Output the [X, Y] coordinate of the center of the cell containing the given text.  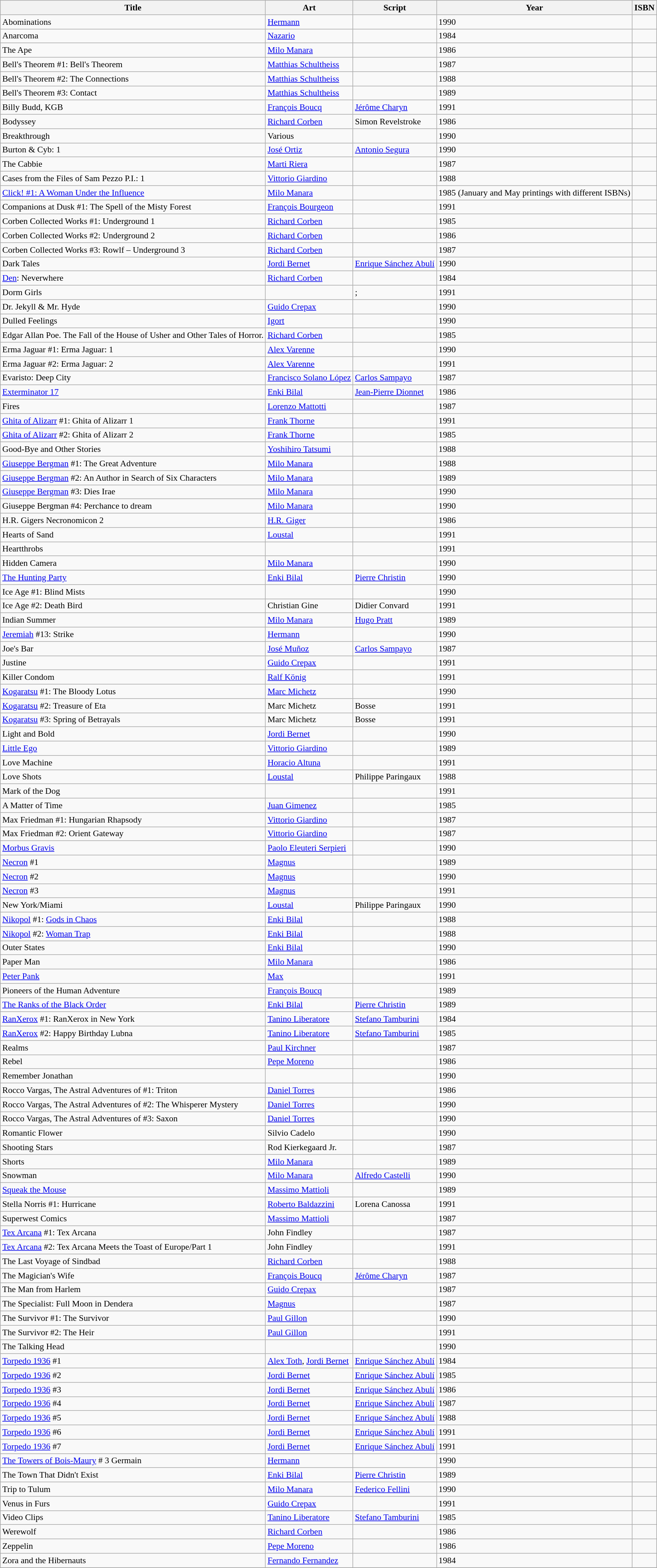
Mark of the Dog [133, 791]
1985 (January and May printings with different ISBNs) [534, 193]
Torpedo 1936 #4 [133, 1404]
Torpedo 1936 #1 [133, 1361]
Werewolf [133, 1532]
Tex Arcana #2: Tex Arcana Meets the Toast of Europe/Part 1 [133, 1247]
Ralf König [309, 677]
Necron #2 [133, 877]
Bell's Theorem #1: Bell's Theorem [133, 65]
Zeppelin [133, 1546]
Necron #1 [133, 863]
Bell's Theorem #2: The Connections [133, 79]
Erma Jaguar #2: Erma Jaguar: 2 [133, 364]
Necron #3 [133, 891]
Erma Jaguar #1: Erma Jaguar: 1 [133, 350]
The Man from Harlem [133, 1290]
Good-Bye and Other Stories [133, 449]
Various [309, 136]
Kogaratsu #2: Treasure of Eta [133, 706]
Script [395, 8]
Max [309, 977]
Torpedo 1936 #6 [133, 1432]
José Ortiz [309, 150]
Pioneers of the Human Adventure [133, 991]
Francisco Solano López [309, 378]
Hearts of Sand [133, 535]
Click! #1: A Woman Under the Influence [133, 193]
Ghita of Alizarr #1: Ghita of Alizarr 1 [133, 421]
Kogaratsu #1: The Bloody Lotus [133, 691]
Paolo Eleuteri Serpieri [309, 848]
Jeremiah #13: Strike [133, 635]
Nikopol #2: Woman Trap [133, 934]
Kogaratsu #3: Spring of Betrayals [133, 720]
Nazario [309, 36]
The Specialist: Full Moon in Dendera [133, 1304]
Shorts [133, 1162]
Killer Condom [133, 677]
Alex Toth, Jordi Bernet [309, 1361]
Christian Gine [309, 606]
Burton & Cyb: 1 [133, 150]
Corben Collected Works #2: Underground 2 [133, 236]
Art [309, 8]
Joe's Bar [133, 649]
Superwest Comics [133, 1218]
Juan Gimenez [309, 805]
New York/Miami [133, 905]
Ghita of Alizarr #2: Ghita of Alizarr 2 [133, 435]
; [395, 293]
Rocco Vargas, The Astral Adventures of #2: The Whisperer Mystery [133, 1105]
Shooting Stars [133, 1147]
Video Clips [133, 1518]
Edgar Allan Poe. The Fall of the House of Usher and Other Tales of Horror. [133, 336]
Igort [309, 321]
Ice Age #1: Blind Mists [133, 592]
The Ape [133, 50]
Rocco Vargas, The Astral Adventures of #3: Saxon [133, 1119]
Corben Collected Works #1: Underground 1 [133, 222]
Ice Age #2: Death Bird [133, 606]
The Cabbie [133, 164]
Alfredo Castelli [395, 1176]
Nikopol #1: Gods in Chaos [133, 919]
Torpedo 1936 #3 [133, 1390]
Hugo Pratt [395, 620]
Lorenzo Mattotti [309, 407]
Giuseppe Bergman #4: Perchance to dream [133, 506]
Rocco Vargas, The Astral Adventures of #1: Triton [133, 1091]
Federico Fellini [395, 1489]
Dulled Feelings [133, 321]
Torpedo 1936 #5 [133, 1418]
Giuseppe Bergman #2: An Author in Search of Six Characters [133, 478]
Jean-Pierre Dionnet [395, 392]
José Muñoz [309, 649]
Max Friedman #2: Orient Gateway [133, 834]
Remember Jonathan [133, 1076]
The Last Voyage of Sindbad [133, 1261]
Giuseppe Bergman #1: The Great Adventure [133, 463]
Heartthrobs [133, 549]
Light and Bold [133, 734]
Title [133, 8]
Den: Neverwhere [133, 278]
Zora and the Hibernauts [133, 1560]
Squeak the Mouse [133, 1190]
Yoshihiro Tatsumi [309, 449]
Torpedo 1936 #2 [133, 1375]
Roberto Baldazzini [309, 1204]
Indian Summer [133, 620]
Silvio Cadelo [309, 1133]
Peter Pank [133, 977]
Exterminator 17 [133, 392]
Tex Arcana #1: Tex Arcana [133, 1233]
The Talking Head [133, 1347]
Paul Kirchner [309, 1048]
The Survivor #1: The Survivor [133, 1318]
Rebel [133, 1062]
Trip to Tulum [133, 1489]
Little Ego [133, 749]
Dr. Jekyll & Mr. Hyde [133, 307]
The Town That Didn't Exist [133, 1475]
Anarcoma [133, 36]
Realms [133, 1048]
RanXerox #2: Happy Birthday Lubna [133, 1033]
Stella Norris #1: Hurricane [133, 1204]
Marti Riera [309, 164]
Fernando Fernandez [309, 1560]
Evaristo: Deep City [133, 378]
A Matter of Time [133, 805]
Breakthrough [133, 136]
Venus in Furs [133, 1504]
H.R. Giger [309, 521]
Rod Kierkegaard Jr. [309, 1147]
H.R. Gigers Necronomicon 2 [133, 521]
François Bourgeon [309, 207]
Didier Convard [395, 606]
The Towers of Bois-Maury # 3 Germain [133, 1461]
Bell's Theorem #3: Contact [133, 93]
Justine [133, 663]
Hidden Camera [133, 563]
Love Shots [133, 777]
Cases from the Files of Sam Pezzo P.I.: 1 [133, 179]
Paper Man [133, 962]
RanXerox #1: RanXerox in New York [133, 1019]
The Survivor #2: The Heir [133, 1332]
The Hunting Party [133, 577]
Love Machine [133, 763]
Bodyssey [133, 122]
Snowman [133, 1176]
Romantic Flower [133, 1133]
Abominations [133, 22]
Simon Revelstroke [395, 122]
Giuseppe Bergman #3: Dies Irae [133, 492]
Fires [133, 407]
Outer States [133, 948]
The Ranks of the Black Order [133, 1005]
Horacio Altuna [309, 763]
Morbus Gravis [133, 848]
The Magician's Wife [133, 1276]
Dark Tales [133, 264]
ISBN [644, 8]
Year [534, 8]
Torpedo 1936 #7 [133, 1446]
Dorm Girls [133, 293]
Billy Budd, KGB [133, 108]
Max Friedman #1: Hungarian Rhapsody [133, 820]
Companions at Dusk #1: The Spell of the Misty Forest [133, 207]
Antonio Segura [395, 150]
Corben Collected Works #3: Rowlf – Underground 3 [133, 250]
Lorena Canossa [395, 1204]
